Locate the cell with the specified text and output its [X, Y] center coordinate. 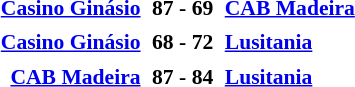
68 - 72 [183, 42]
